Locate the cell with the specified text and output its [x, y] center coordinate. 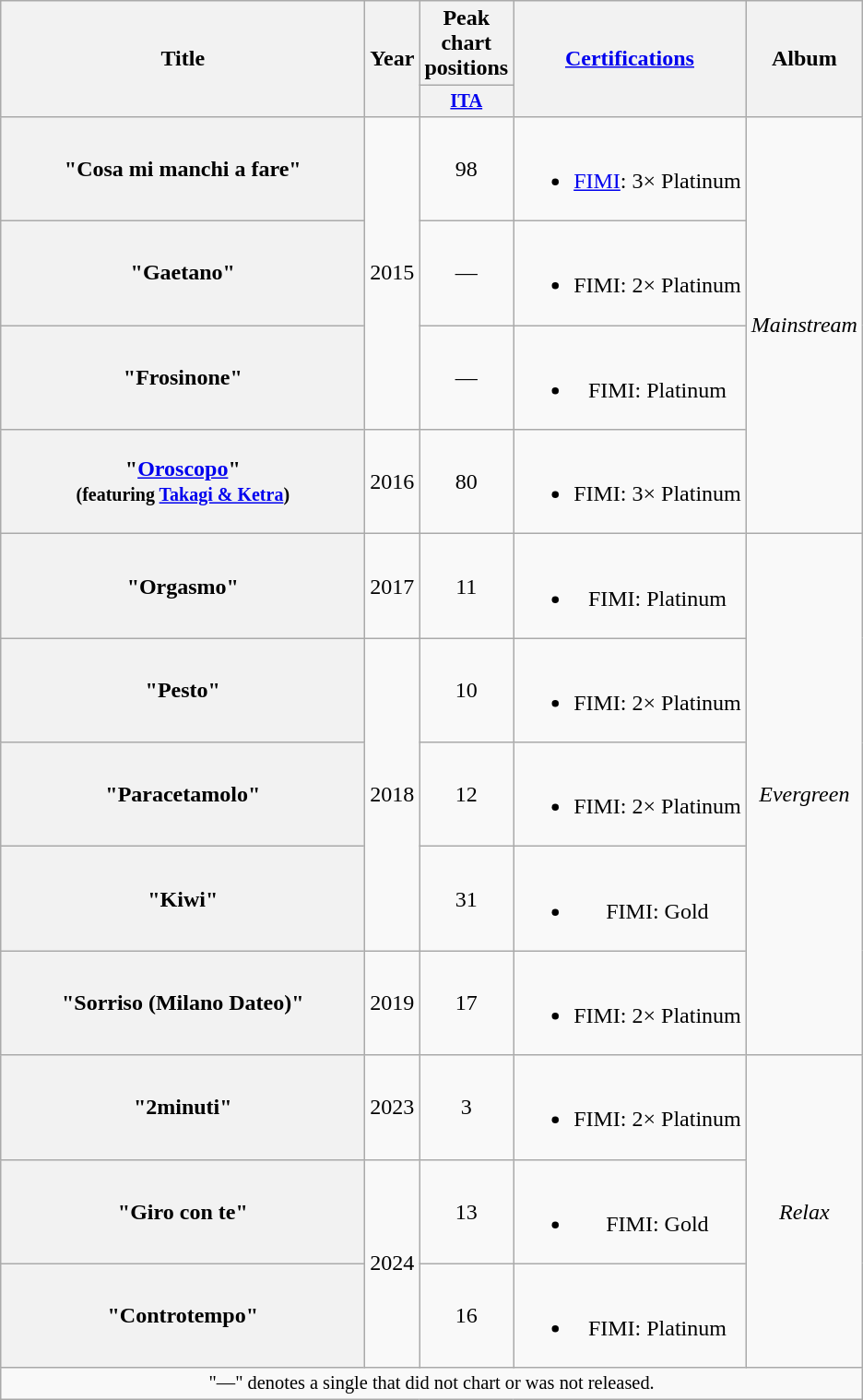
2015 [393, 273]
Relax [804, 1212]
"Pesto" [183, 690]
Peak chart positions [467, 43]
"2minuti" [183, 1107]
"Cosa mi manchi a fare" [183, 168]
Title [183, 59]
Mainstream [804, 325]
80 [467, 481]
Year [393, 59]
"Frosinone" [183, 378]
98 [467, 168]
Certifications [631, 59]
2016 [393, 481]
16 [467, 1315]
"—" denotes a single that did not chart or was not released. [431, 1383]
"Gaetano" [183, 273]
"Sorriso (Milano Dateo)" [183, 1003]
"Controtempo" [183, 1315]
ITA [467, 101]
12 [467, 795]
Evergreen [804, 795]
2018 [393, 795]
10 [467, 690]
11 [467, 587]
"Giro con te" [183, 1212]
Album [804, 59]
3 [467, 1107]
"Oroscopo"(featuring Takagi & Ketra) [183, 481]
2024 [393, 1264]
2019 [393, 1003]
17 [467, 1003]
"Orgasmo" [183, 587]
"Kiwi" [183, 898]
31 [467, 898]
13 [467, 1212]
"Paracetamolo" [183, 795]
2017 [393, 587]
2023 [393, 1107]
